Identify which cell holds the provided text, then report its [x, y] central coordinate. 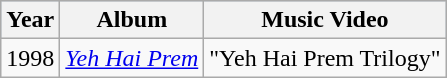
Year [30, 20]
1998 [30, 58]
Music Video [325, 20]
Yeh Hai Prem [132, 58]
"Yeh Hai Prem Trilogy" [325, 58]
Album [132, 20]
